For the text-containing cell, return its midpoint in [x, y] coordinate format. 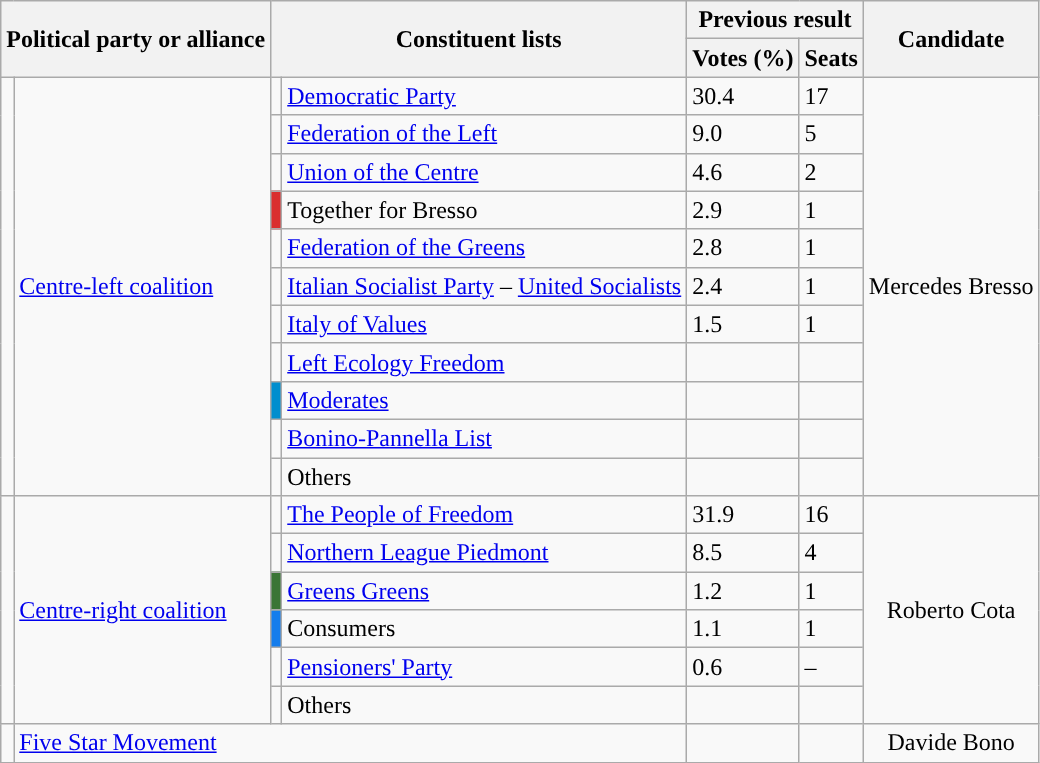
5 [831, 134]
Five Star Movement [350, 743]
Roberto Cota [951, 610]
1.1 [743, 629]
Constituent lists [479, 39]
Pensioners' Party [484, 667]
8.5 [743, 553]
Union of the Centre [484, 172]
Bonino-Pannella List [484, 438]
30.4 [743, 96]
9.0 [743, 134]
Centre-left coalition [142, 286]
Democratic Party [484, 96]
1.2 [743, 591]
Moderates [484, 400]
2.4 [743, 286]
31.9 [743, 515]
2.8 [743, 248]
Italy of Values [484, 324]
The People of Freedom [484, 515]
Federation of the Greens [484, 248]
Political party or alliance [136, 39]
Greens Greens [484, 591]
Mercedes Bresso [951, 286]
Left Ecology Freedom [484, 362]
4 [831, 553]
17 [831, 96]
1.5 [743, 324]
Centre-right coalition [142, 610]
– [831, 667]
Previous result [776, 20]
16 [831, 515]
Davide Bono [951, 743]
Consumers [484, 629]
2.9 [743, 210]
0.6 [743, 667]
Seats [831, 58]
Candidate [951, 39]
Federation of the Left [484, 134]
Italian Socialist Party – United Socialists [484, 286]
2 [831, 172]
Northern League Piedmont [484, 553]
4.6 [743, 172]
Together for Bresso [484, 210]
Votes (%) [743, 58]
